Determine the (X, Y) coordinate at the center of the cell enclosing the given text.  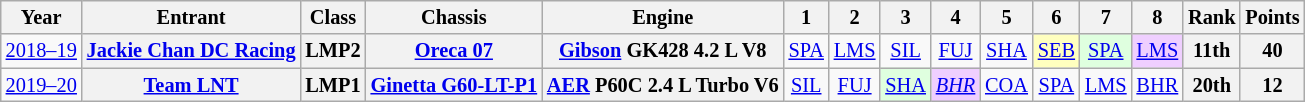
11th (1212, 51)
12 (1272, 85)
Oreca 07 (454, 51)
Ginetta G60-LT-P1 (454, 85)
COA (1006, 85)
Points (1272, 17)
8 (1158, 17)
Team LNT (192, 85)
20th (1212, 85)
1 (806, 17)
6 (1056, 17)
Class (332, 17)
AER P60C 2.4 L Turbo V6 (663, 85)
Rank (1212, 17)
LMP2 (332, 51)
LMP1 (332, 85)
SEB (1056, 51)
Chassis (454, 17)
40 (1272, 51)
Gibson GK428 4.2 L V8 (663, 51)
4 (956, 17)
2 (855, 17)
Jackie Chan DC Racing (192, 51)
Year (42, 17)
Entrant (192, 17)
2018–19 (42, 51)
Engine (663, 17)
3 (905, 17)
7 (1106, 17)
5 (1006, 17)
2019–20 (42, 85)
